For the text-containing cell, return its midpoint in (x, y) coordinate format. 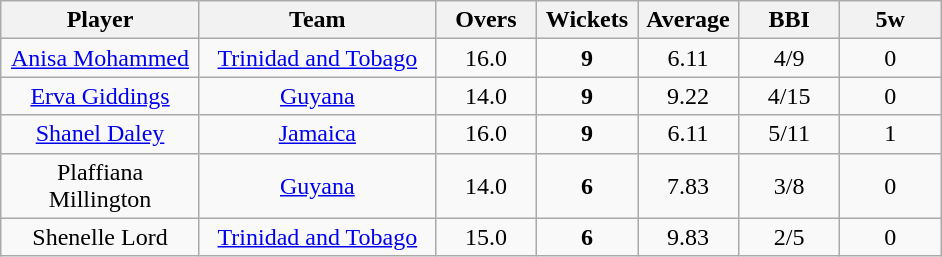
2/5 (790, 237)
9.22 (688, 96)
Wickets (586, 20)
Plaffiana Millington (100, 186)
Anisa Mohammed (100, 58)
BBI (790, 20)
Erva Giddings (100, 96)
3/8 (790, 186)
Shenelle Lord (100, 237)
Player (100, 20)
Team (317, 20)
4/15 (790, 96)
Jamaica (317, 134)
Shanel Daley (100, 134)
5/11 (790, 134)
4/9 (790, 58)
9.83 (688, 237)
7.83 (688, 186)
15.0 (486, 237)
Average (688, 20)
1 (890, 134)
Overs (486, 20)
5w (890, 20)
